Detect which cell encompasses the target text, then output its [X, Y] center coordinate. 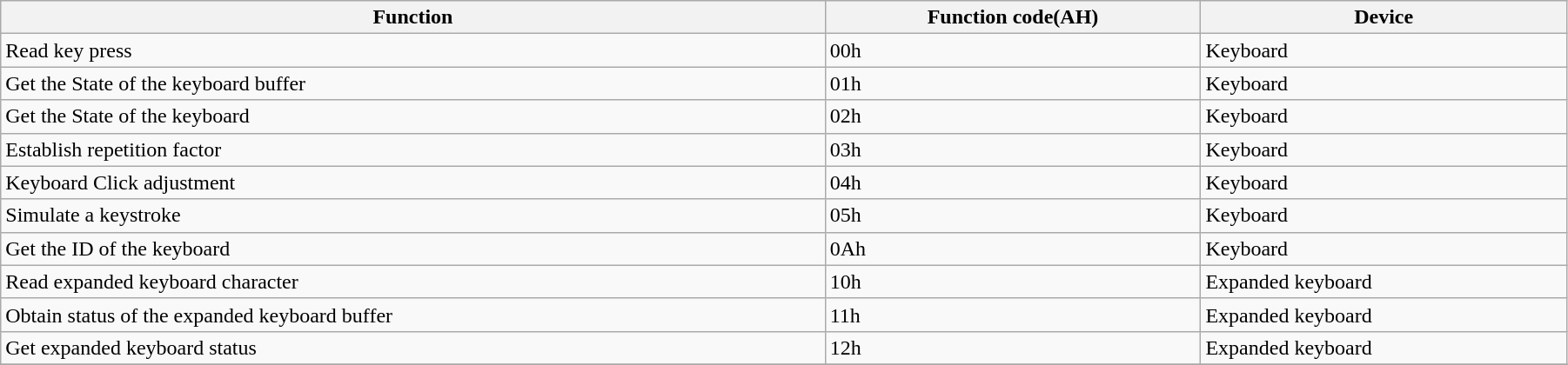
Get the State of the keyboard [412, 116]
Function code(AH) [1013, 17]
Device [1384, 17]
Get the State of the keyboard buffer [412, 83]
02h [1013, 116]
Establish repetition factor [412, 149]
Get expanded keyboard status [412, 348]
10h [1013, 282]
Obtain status of the expanded keyboard buffer [412, 315]
05h [1013, 216]
01h [1013, 83]
0Ah [1013, 249]
Read key press [412, 50]
Keyboard Click adjustment [412, 182]
03h [1013, 149]
11h [1013, 315]
Simulate a keystroke [412, 216]
00h [1013, 50]
04h [1013, 182]
Function [412, 17]
Read expanded keyboard character [412, 282]
Get the ID of the keyboard [412, 249]
12h [1013, 348]
